Output the (X, Y) coordinate of the center of the cell containing the given text.  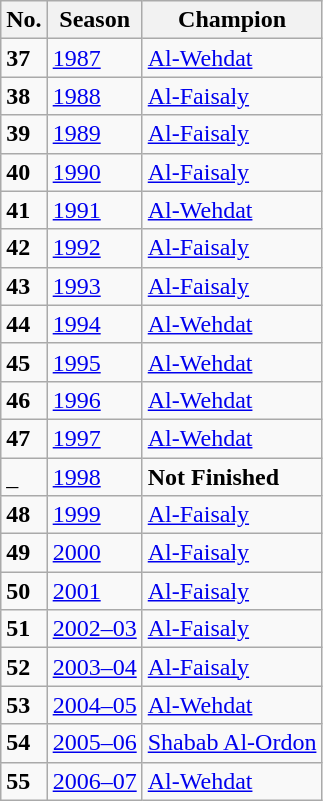
2002–03 (94, 629)
48 (24, 515)
49 (24, 553)
39 (24, 134)
55 (24, 781)
1992 (94, 248)
37 (24, 58)
52 (24, 667)
1990 (94, 172)
1989 (94, 134)
2003–04 (94, 667)
No. (24, 20)
2004–05 (94, 705)
Not Finished (232, 477)
Champion (232, 20)
1988 (94, 96)
1995 (94, 362)
46 (24, 400)
Season (94, 20)
42 (24, 248)
41 (24, 210)
1996 (94, 400)
1994 (94, 324)
2005–06 (94, 743)
1999 (94, 515)
45 (24, 362)
_ (24, 477)
1991 (94, 210)
53 (24, 705)
1998 (94, 477)
43 (24, 286)
Shabab Al-Ordon (232, 743)
50 (24, 591)
1987 (94, 58)
1993 (94, 286)
47 (24, 438)
2000 (94, 553)
44 (24, 324)
2006–07 (94, 781)
51 (24, 629)
1997 (94, 438)
54 (24, 743)
38 (24, 96)
2001 (94, 591)
40 (24, 172)
